Find where the given text appears and provide that cell's center as [x, y] coordinate. 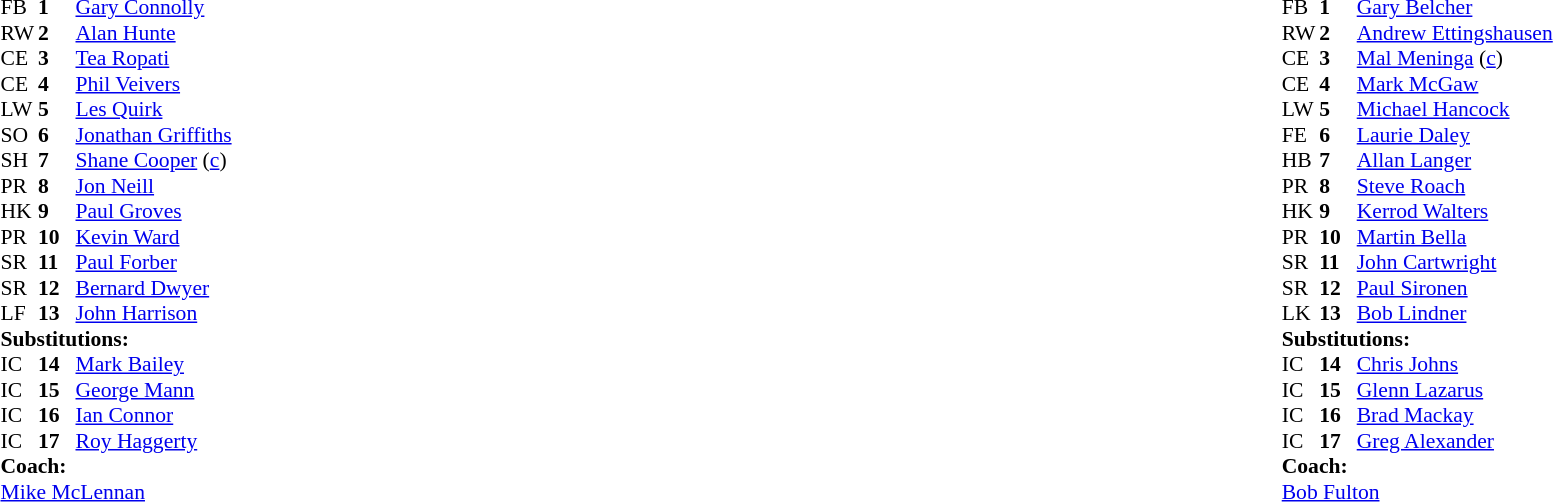
LF [19, 313]
Andrew Ettingshausen [1455, 33]
Kevin Ward [154, 237]
Paul Sironen [1455, 288]
Mal Meninga (c) [1455, 59]
HB [1301, 161]
LK [1301, 313]
Jon Neill [154, 186]
Allan Langer [1455, 161]
Ian Connor [154, 415]
Jonathan Griffiths [154, 135]
Chris Johns [1455, 365]
John Cartwright [1455, 263]
Mark Bailey [154, 365]
Brad Mackay [1455, 415]
Shane Cooper (c) [154, 161]
Alan Hunte [154, 33]
Bernard Dwyer [154, 288]
Greg Alexander [1455, 441]
Mark McGaw [1455, 84]
Phil Veivers [154, 84]
Glenn Lazarus [1455, 390]
Steve Roach [1455, 186]
Martin Bella [1455, 237]
George Mann [154, 390]
SH [19, 161]
Laurie Daley [1455, 135]
Les Quirk [154, 109]
John Harrison [154, 313]
Kerrod Walters [1455, 211]
Paul Forber [154, 263]
Paul Groves [154, 211]
Bob Lindner [1455, 313]
SO [19, 135]
Michael Hancock [1455, 109]
Tea Ropati [154, 59]
Roy Haggerty [154, 441]
FE [1301, 135]
